For the text-containing cell, return its midpoint in [x, y] coordinate format. 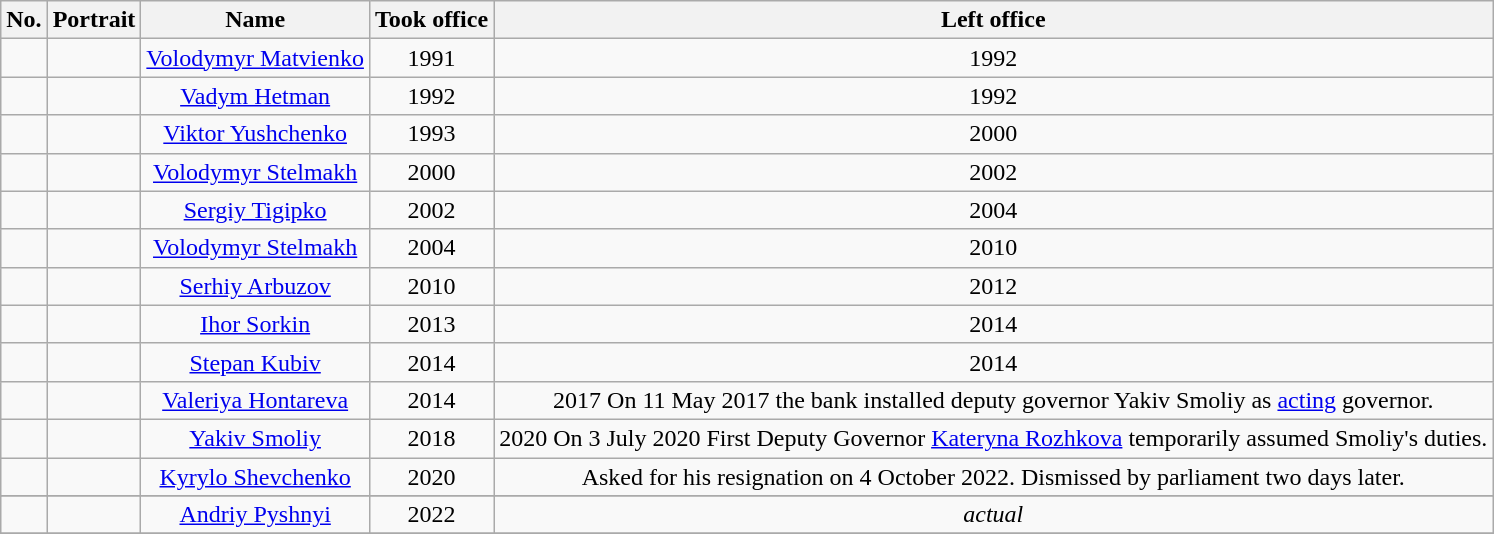
Viktor Yushchenko [256, 134]
No. [24, 20]
2020 [431, 477]
Ihor Sorkin [256, 324]
Andriy Pyshnyi [256, 515]
1993 [431, 134]
Sergiy Tigipko [256, 210]
Portrait [94, 20]
2020 On 3 July 2020 First Deputy Governor Kateryna Rozhkova temporarily assumed Smoliy's duties. [994, 438]
2013 [431, 324]
Volodymyr Matvienko [256, 58]
Yakiv Smoliy [256, 438]
Left office [994, 20]
Kyrylo Shevchenko [256, 477]
Stepan Kubiv [256, 362]
Asked for his resignation on 4 October 2022. Dismissed by parliament two days later. [994, 477]
Vadym Hetman [256, 96]
Took office [431, 20]
1991 [431, 58]
2022 [431, 515]
Valeriya Hontareva [256, 400]
2018 [431, 438]
2017 On 11 May 2017 the bank installed deputy governor Yakiv Smoliy as acting governor. [994, 400]
Name [256, 20]
2012 [994, 286]
actual [994, 515]
Serhiy Arbuzov [256, 286]
